Determine the (X, Y) coordinate at the center of the cell enclosing the given text.  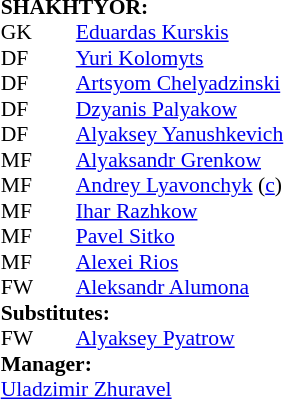
Eduardas Kurskis (180, 33)
Dzyanis Palyakow (180, 109)
Manager: (142, 364)
Artsyom Chelyadzinski (180, 83)
Substitutes: (142, 313)
Aleksandr Alumona (180, 287)
Alyaksey Pyatrow (180, 339)
Ihar Razhkow (180, 211)
GK (20, 33)
Alyaksey Yanushkevich (180, 135)
Andrey Lyavonchyk (c) (180, 185)
Pavel Sitko (180, 237)
Alyaksandr Grenkow (180, 160)
Yuri Kolomyts (180, 58)
Alexei Rios (180, 262)
